Pinpoint the cell where the given text exists, returning its (x, y) midpoint coordinate. 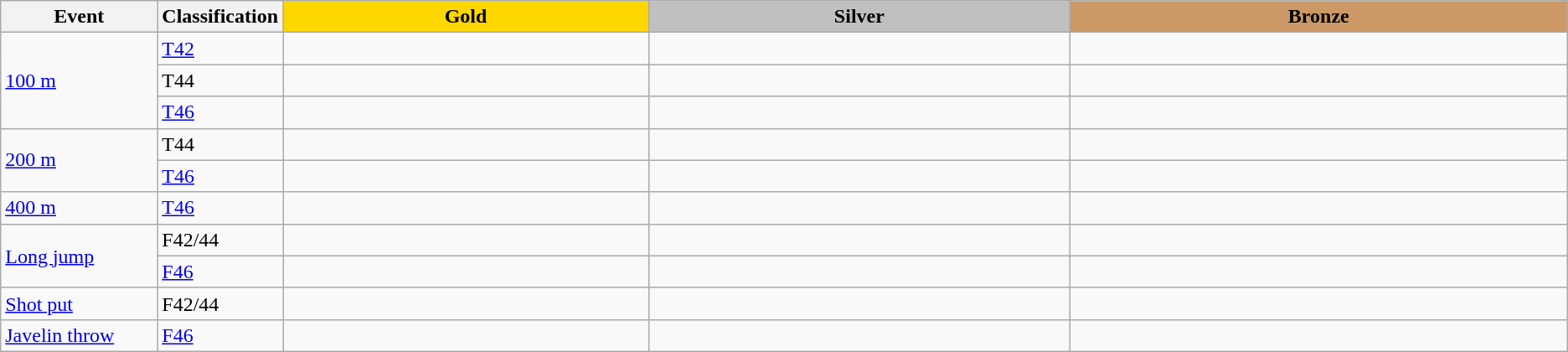
200 m (79, 160)
100 m (79, 80)
Classification (220, 17)
Silver (859, 17)
Javelin throw (79, 335)
Event (79, 17)
Shot put (79, 303)
400 m (79, 208)
Long jump (79, 256)
Gold (466, 17)
Bronze (1318, 17)
T42 (220, 49)
